Return (x, y) of the center of cell containing provided text 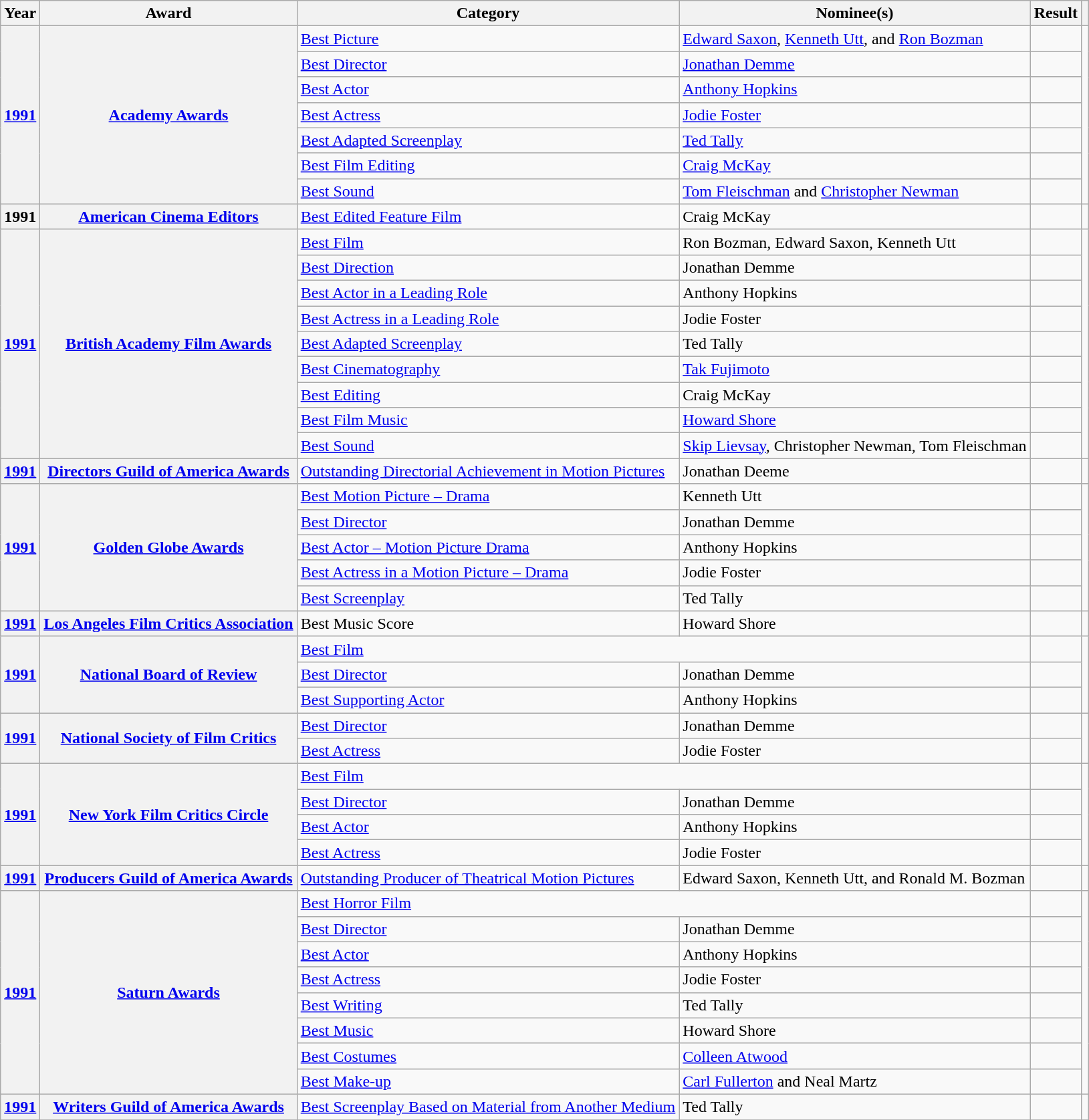
Edward Saxon, Kenneth Utt, and Ronald M. Bozman (854, 878)
Best Music (488, 1030)
Best Cinematography (488, 370)
Best Picture (488, 39)
Nominee(s) (854, 13)
Best Motion Picture – Drama (488, 497)
Saturn Awards (168, 992)
Best Edited Feature Film (488, 217)
Category (488, 13)
Best Screenplay (488, 598)
Ron Bozman, Edward Saxon, Kenneth Utt (854, 242)
British Academy Film Awards (168, 343)
Tak Fujimoto (854, 370)
Best Editing (488, 395)
Jonathan Deeme (854, 471)
National Board of Review (168, 674)
Los Angeles Film Critics Association (168, 623)
Result (1056, 13)
Golden Globe Awards (168, 547)
Award (168, 13)
Best Horror Film (663, 903)
Best Actress in a Leading Role (488, 319)
National Society of Film Critics (168, 738)
Outstanding Producer of Theatrical Motion Pictures (488, 878)
Best Make-up (488, 1081)
Best Film Music (488, 420)
Best Actress in a Motion Picture – Drama (488, 573)
Edward Saxon, Kenneth Utt, and Ron Bozman (854, 39)
Producers Guild of America Awards (168, 878)
Best Music Score (488, 623)
Year (20, 13)
Outstanding Directorial Achievement in Motion Pictures (488, 471)
Best Actor in a Leading Role (488, 293)
Academy Awards (168, 115)
American Cinema Editors (168, 217)
Best Costumes (488, 1056)
Best Film Editing (488, 166)
Skip Lievsay, Christopher Newman, Tom Fleischman (854, 446)
Writers Guild of America Awards (168, 1107)
Best Writing (488, 1005)
Best Supporting Actor (488, 700)
Tom Fleischman and Christopher Newman (854, 191)
Colleen Atwood (854, 1056)
New York Film Critics Circle (168, 815)
Carl Fullerton and Neal Martz (854, 1081)
Best Direction (488, 267)
Best Screenplay Based on Material from Another Medium (488, 1107)
Best Actor – Motion Picture Drama (488, 547)
Directors Guild of America Awards (168, 471)
Kenneth Utt (854, 497)
